Provide the [X, Y] coordinate of the cell's center where the given text is located.  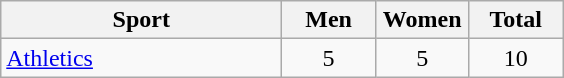
Total [516, 20]
10 [516, 58]
Athletics [142, 58]
Men [329, 20]
Women [422, 20]
Sport [142, 20]
